Find where the given text appears and provide that cell's center as (X, Y) coordinate. 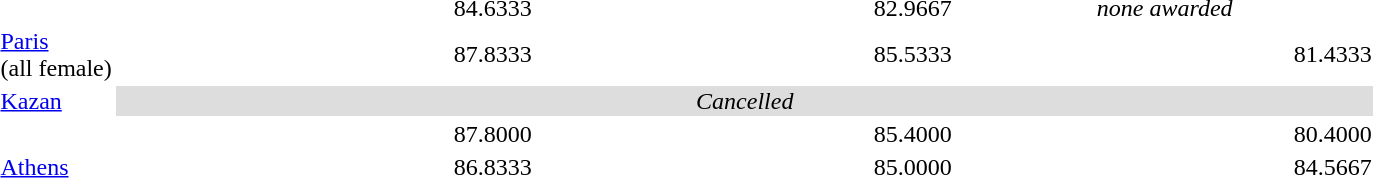
85.5333 (912, 54)
80.4000 (1332, 134)
Cancelled (744, 101)
87.8000 (492, 134)
87.8333 (492, 54)
81.4333 (1332, 54)
85.4000 (912, 134)
